Search for the cell housing the specified text and yield its [x, y] center coordinate. 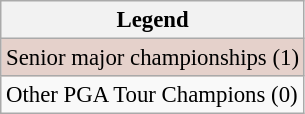
Senior major championships (1) [153, 58]
Legend [153, 20]
Other PGA Tour Champions (0) [153, 95]
